Detect which cell encompasses the target text, then output its (x, y) center coordinate. 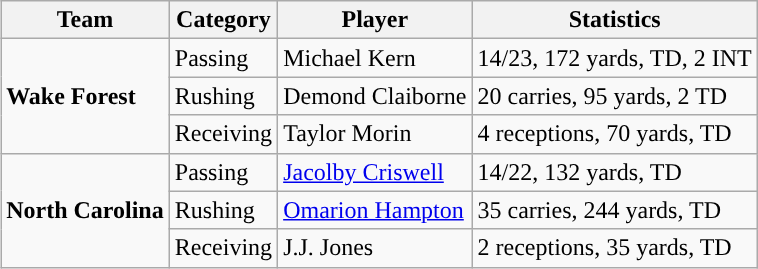
Jacolby Criswell (375, 172)
J.J. Jones (375, 248)
Category (223, 20)
Michael Kern (375, 58)
14/23, 172 yards, TD, 2 INT (614, 58)
35 carries, 244 yards, TD (614, 210)
Demond Claiborne (375, 96)
North Carolina (86, 210)
Taylor Morin (375, 134)
Wake Forest (86, 96)
Omarion Hampton (375, 210)
Statistics (614, 20)
20 carries, 95 yards, 2 TD (614, 96)
4 receptions, 70 yards, TD (614, 134)
Team (86, 20)
2 receptions, 35 yards, TD (614, 248)
Player (375, 20)
14/22, 132 yards, TD (614, 172)
